Search for the cell housing the specified text and yield its [X, Y] center coordinate. 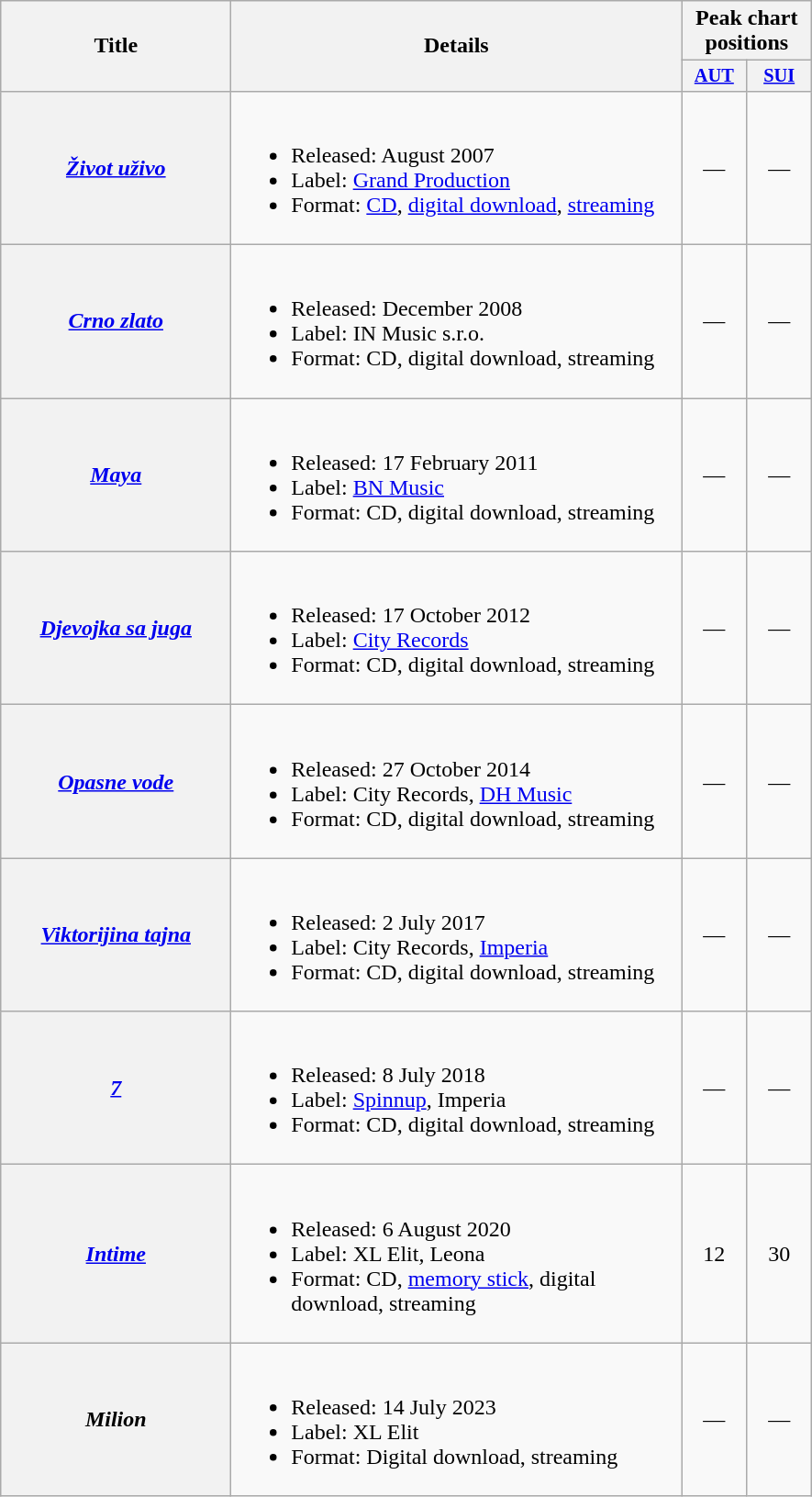
Released: 6 August 2020Label: XL Elit, LeonaFormat: CD, memory stick, digital download, streaming [457, 1254]
Released: 8 July 2018Label: Spinnup, ImperiaFormat: CD, digital download, streaming [457, 1089]
Maya [116, 475]
12 [714, 1254]
Milion [116, 1419]
Peak chart positions [747, 31]
AUT [714, 76]
30 [780, 1254]
Released: December 2008Label: IN Music s.r.o.Format: CD, digital download, streaming [457, 321]
Život uživo [116, 167]
Viktorijina tajna [116, 934]
Released: 27 October 2014Label: City Records, DH MusicFormat: CD, digital download, streaming [457, 782]
7 [116, 1089]
Crno zlato [116, 321]
Released: 2 July 2017Label: City Records, ImperiaFormat: CD, digital download, streaming [457, 934]
Djevojka sa juga [116, 628]
Released: August 2007Label: Grand ProductionFormat: CD, digital download, streaming [457, 167]
SUI [780, 76]
Title [116, 46]
Opasne vode [116, 782]
Intime [116, 1254]
Released: 17 February 2011Label: BN MusicFormat: CD, digital download, streaming [457, 475]
Released: 17 October 2012Label: City RecordsFormat: CD, digital download, streaming [457, 628]
Details [457, 46]
Released: 14 July 2023Label: XL ElitFormat: Digital download, streaming [457, 1419]
